Detect which cell encompasses the target text, then output its (x, y) center coordinate. 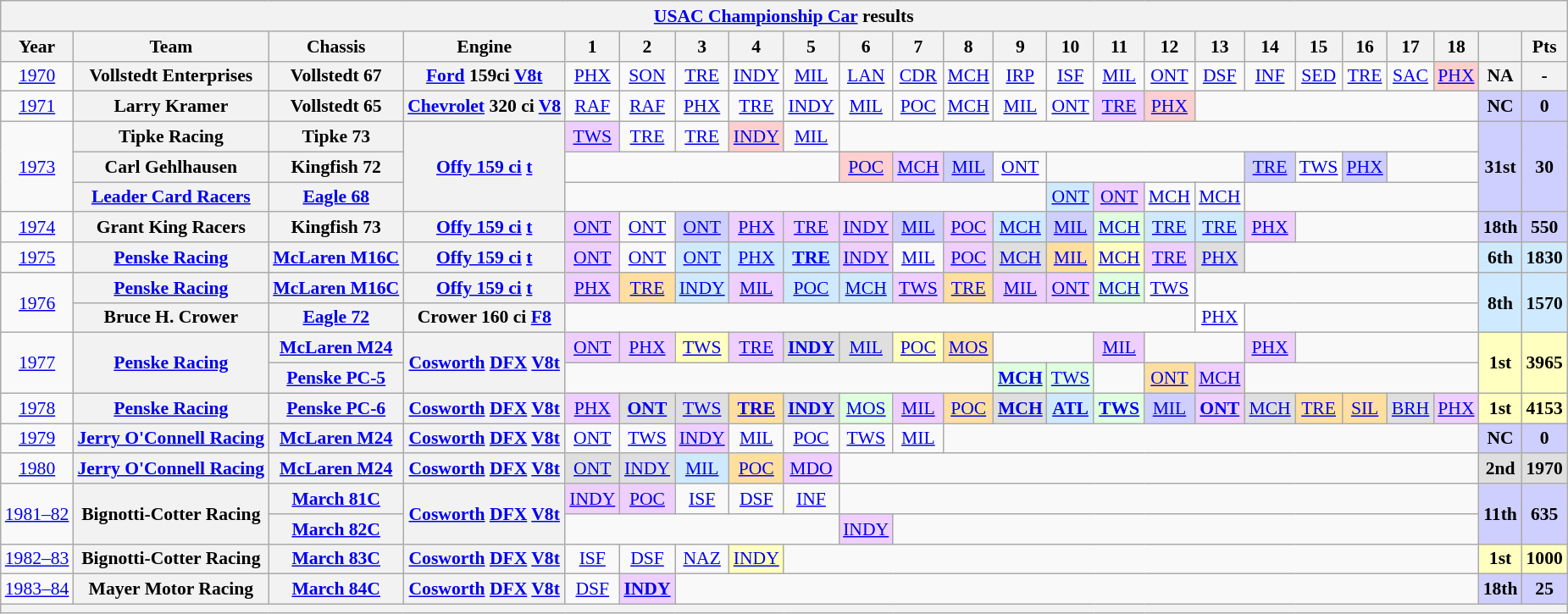
4 (756, 47)
1 (592, 47)
2 (647, 47)
Tipke 73 (335, 137)
MDO (812, 469)
March 84C (335, 589)
SON (647, 76)
635 (1545, 513)
ATL (1071, 408)
Grant King Racers (171, 228)
13 (1220, 47)
1976 (37, 303)
11 (1118, 47)
SED (1319, 76)
1981–82 (37, 513)
Chevrolet 320 ci V8 (485, 107)
Vollstedt 67 (335, 76)
Eagle 72 (335, 318)
1982–83 (37, 559)
7 (918, 47)
Pts (1545, 47)
CDR (918, 76)
1830 (1545, 257)
SIL (1364, 408)
Eagle 68 (335, 197)
Year (37, 47)
1977 (37, 362)
Bruce H. Crower (171, 318)
1973 (37, 168)
3 (702, 47)
12 (1169, 47)
Tipke Racing (171, 137)
1980 (37, 469)
March 81C (335, 499)
8th (1501, 303)
31st (1501, 168)
4153 (1545, 408)
Kingfish 73 (335, 228)
Team (171, 47)
25 (1545, 589)
IRP (1020, 76)
11th (1501, 513)
Chassis (335, 47)
1975 (37, 257)
18 (1455, 47)
USAC Championship Car results (784, 16)
9 (1020, 47)
NA (1501, 76)
1570 (1545, 303)
550 (1545, 228)
March 83C (335, 559)
Mayer Motor Racing (171, 589)
16 (1364, 47)
- (1545, 76)
3965 (1545, 362)
LAN (866, 76)
1000 (1545, 559)
Vollstedt 65 (335, 107)
17 (1411, 47)
Crower 160 ci F8 (485, 318)
Penske PC-5 (335, 379)
1978 (37, 408)
Larry Kramer (171, 107)
1983–84 (37, 589)
10 (1071, 47)
2nd (1501, 469)
March 82C (335, 529)
Leader Card Racers (171, 197)
14 (1269, 47)
BRH (1411, 408)
8 (969, 47)
Vollstedt Enterprises (171, 76)
1971 (37, 107)
1979 (37, 439)
Ford 159ci V8t (485, 76)
30 (1545, 168)
5 (812, 47)
15 (1319, 47)
Carl Gehlhausen (171, 167)
Kingfish 72 (335, 167)
NAZ (702, 559)
Engine (485, 47)
SAC (1411, 76)
Penske PC-6 (335, 408)
6 (866, 47)
6th (1501, 257)
1974 (37, 228)
